Extract the (x, y) coordinate from the center of the cell holding the provided text.  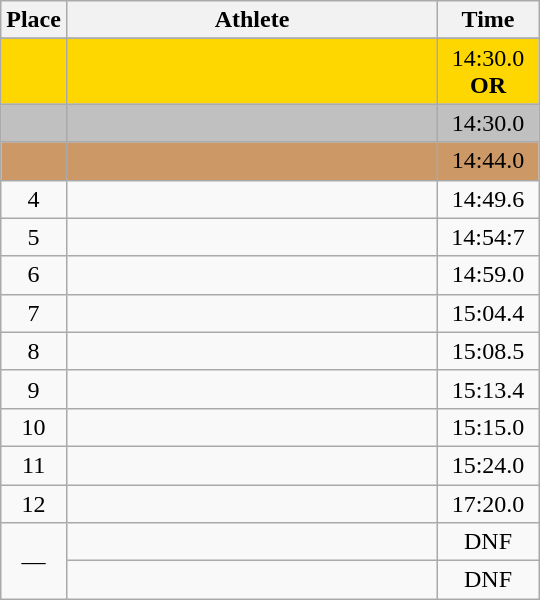
9 (34, 389)
Place (34, 20)
14:44.0 (488, 161)
17:20.0 (488, 503)
14:30.0 OR (488, 72)
15:24.0 (488, 465)
15:13.4 (488, 389)
— (34, 561)
6 (34, 275)
5 (34, 237)
15:15.0 (488, 427)
Athlete (252, 20)
10 (34, 427)
15:04.4 (488, 313)
14:59.0 (488, 275)
4 (34, 199)
14:54:7 (488, 237)
11 (34, 465)
14:30.0 (488, 123)
8 (34, 351)
14:49.6 (488, 199)
15:08.5 (488, 351)
Time (488, 20)
7 (34, 313)
12 (34, 503)
